Find where the given text appears and provide that cell's center as [X, Y] coordinate. 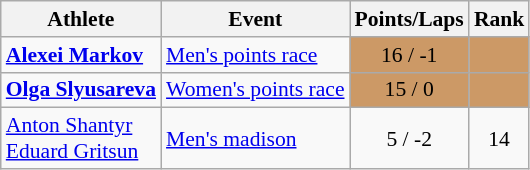
Anton ShantyrEduard Gritsun [81, 138]
Event [256, 19]
Points/Laps [410, 19]
Women's points race [256, 90]
Men's points race [256, 55]
15 / 0 [410, 90]
14 [500, 138]
Athlete [81, 19]
Olga Slyusareva [81, 90]
Alexei Markov [81, 55]
16 / -1 [410, 55]
Men's madison [256, 138]
5 / -2 [410, 138]
Rank [500, 19]
